Determine the (X, Y) coordinate at the center of the cell enclosing the given text.  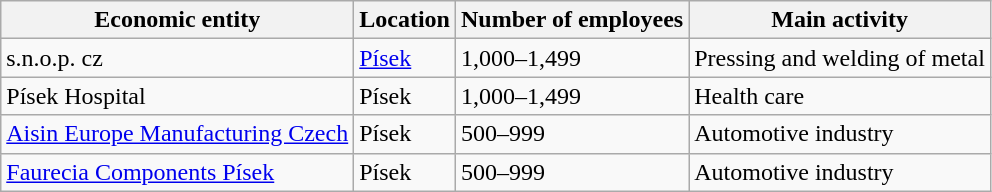
Aisin Europe Manufacturing Czech (178, 134)
Economic entity (178, 20)
s.n.o.p. cz (178, 58)
Faurecia Components Písek (178, 172)
Health care (840, 96)
Location (405, 20)
Pressing and welding of metal (840, 58)
Písek Hospital (178, 96)
Main activity (840, 20)
Number of employees (572, 20)
